Capture the cell that displays the provided text and extract its [x, y] central coordinate. 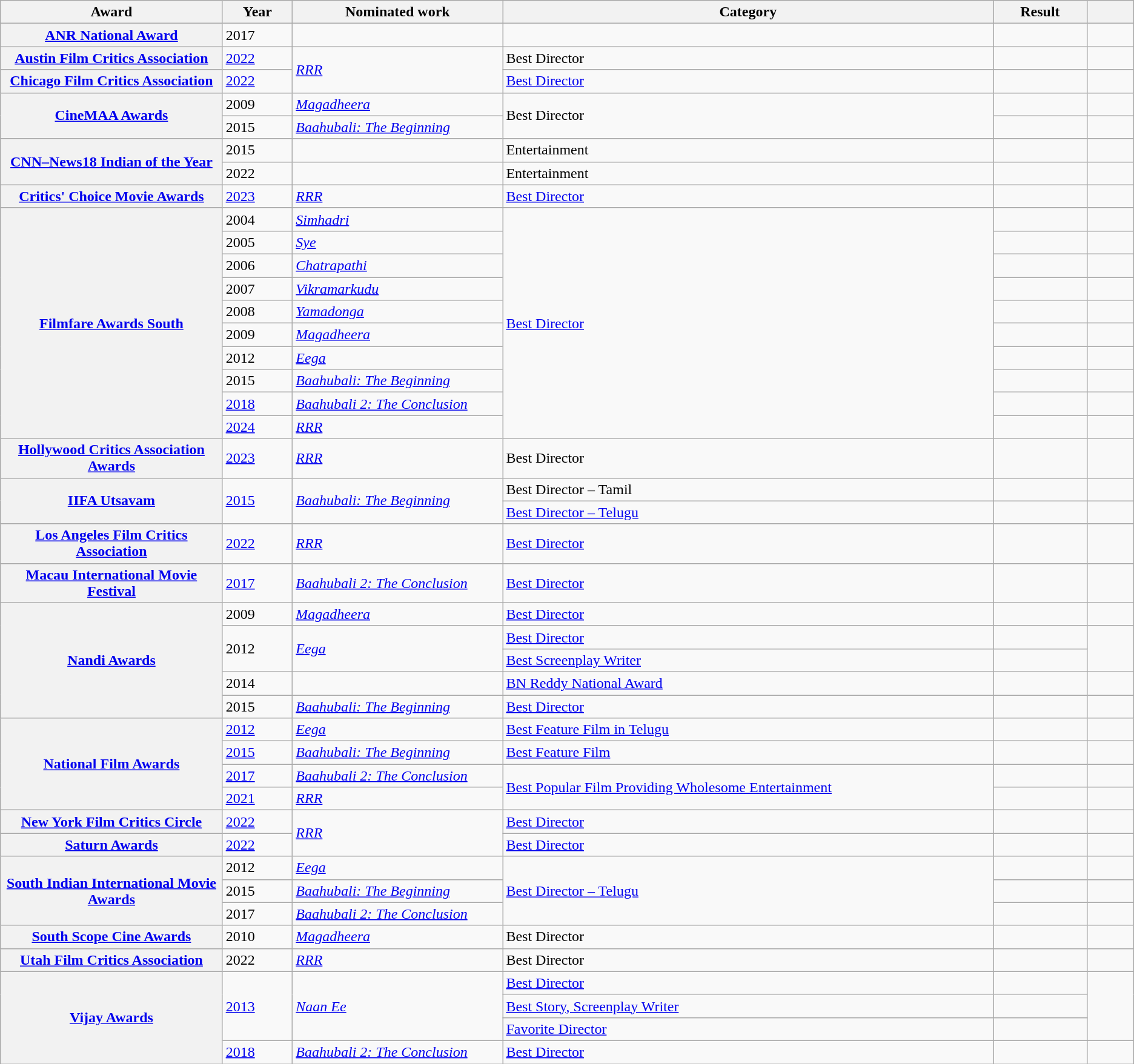
New York Film Critics Circle [111, 822]
Sye [397, 242]
ANR National Award [111, 35]
Vikramarkudu [397, 289]
Category [748, 12]
South Scope Cine Awards [111, 937]
Best Popular Film Providing Wholesome Entertainment [748, 787]
Best Story, Screenplay Writer [748, 1006]
2005 [257, 242]
2024 [257, 427]
IIFA Utsavam [111, 501]
2006 [257, 265]
2014 [257, 683]
National Film Awards [111, 764]
Austin Film Critics Association [111, 58]
Result [1040, 12]
Best Feature Film in Telugu [748, 730]
Best Feature Film [748, 753]
CNN–News18 Indian of the Year [111, 162]
Chicago Film Critics Association [111, 81]
Simhadri [397, 219]
Favorite Director [748, 1029]
BN Reddy National Award [748, 683]
Nandi Awards [111, 660]
2010 [257, 937]
CineMAA Awards [111, 116]
Filmfare Awards South [111, 323]
Macau International Movie Festival [111, 583]
Vijay Awards [111, 1017]
Best Director – Tamil [748, 489]
Year [257, 12]
Critics' Choice Movie Awards [111, 196]
2021 [257, 799]
South Indian International Movie Awards [111, 891]
Award [111, 12]
Utah Film Critics Association [111, 960]
Yamadonga [397, 312]
2007 [257, 289]
Best Screenplay Writer [748, 660]
Los Angeles Film Critics Association [111, 544]
2004 [257, 219]
Hollywood Critics Association Awards [111, 458]
Nominated work [397, 12]
Saturn Awards [111, 845]
Naan Ee [397, 1006]
2013 [257, 1006]
2008 [257, 312]
Chatrapathi [397, 265]
